Return the (X, Y) coordinate for the center point of the cell that contains the specified text.  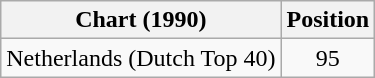
Netherlands (Dutch Top 40) (141, 58)
Position (328, 20)
Chart (1990) (141, 20)
95 (328, 58)
